Output the [X, Y] coordinate of the center of the cell containing the given text.  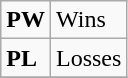
Losses [88, 58]
Wins [88, 20]
PW [26, 20]
PL [26, 58]
